Scan for the cell matching the given text and deliver its [X, Y] coordinate at center. 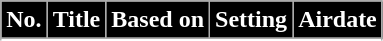
No. [24, 20]
Title [76, 20]
Based on [158, 20]
Airdate [338, 20]
Setting [252, 20]
